Extract the (x, y) coordinate from the center of the cell holding the provided text.  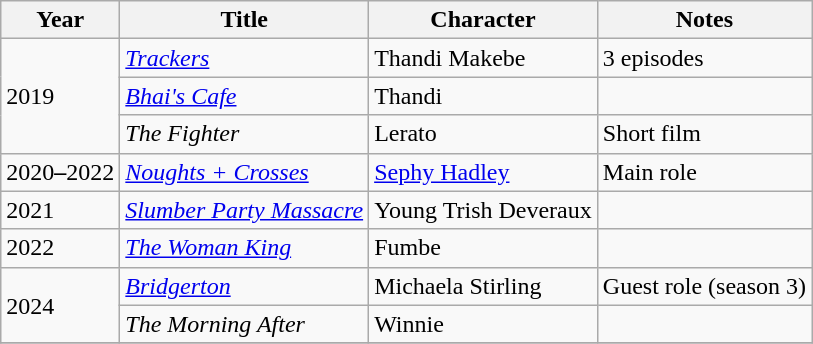
2019 (60, 96)
Year (60, 20)
Bhai's Cafe (244, 96)
3 episodes (704, 58)
Short film (704, 134)
Character (484, 20)
2022 (60, 248)
Bridgerton (244, 286)
Noughts + Crosses (244, 172)
2021 (60, 210)
Winnie (484, 324)
2020–2022 (60, 172)
Notes (704, 20)
Fumbe (484, 248)
Title (244, 20)
Thandi (484, 96)
Young Trish Deveraux (484, 210)
The Morning After (244, 324)
Trackers (244, 58)
Main role (704, 172)
2024 (60, 305)
Guest role (season 3) (704, 286)
The Fighter (244, 134)
Slumber Party Massacre (244, 210)
Michaela Stirling (484, 286)
Thandi Makebe (484, 58)
Lerato (484, 134)
The Woman King (244, 248)
Sephy Hadley (484, 172)
